Return the [X, Y] coordinate for the center point of the cell that contains the specified text.  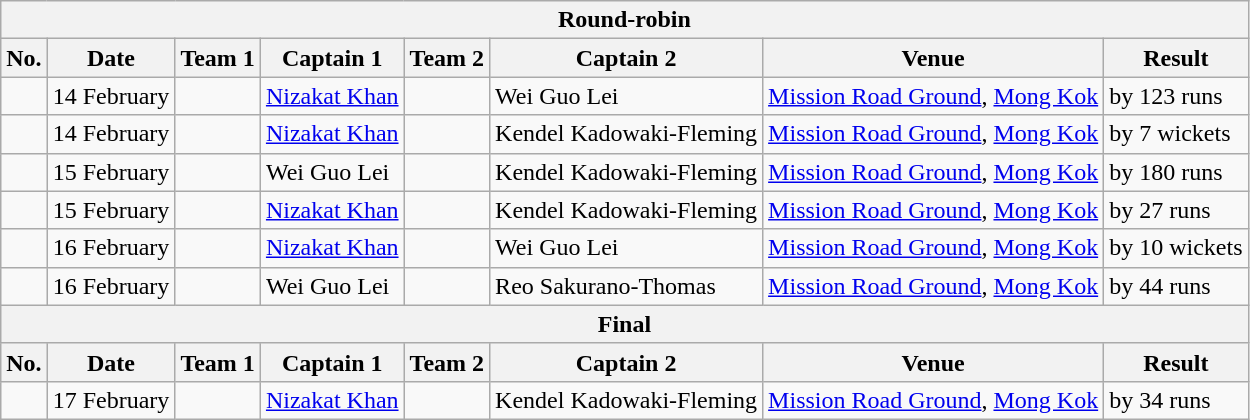
by 7 wickets [1176, 134]
Round-robin [624, 20]
by 44 runs [1176, 286]
by 10 wickets [1176, 248]
by 34 runs [1176, 400]
by 27 runs [1176, 210]
Final [624, 324]
17 February [111, 400]
Reo Sakurano-Thomas [626, 286]
by 123 runs [1176, 96]
by 180 runs [1176, 172]
